Scan for the cell matching the given text and deliver its (X, Y) coordinate at center. 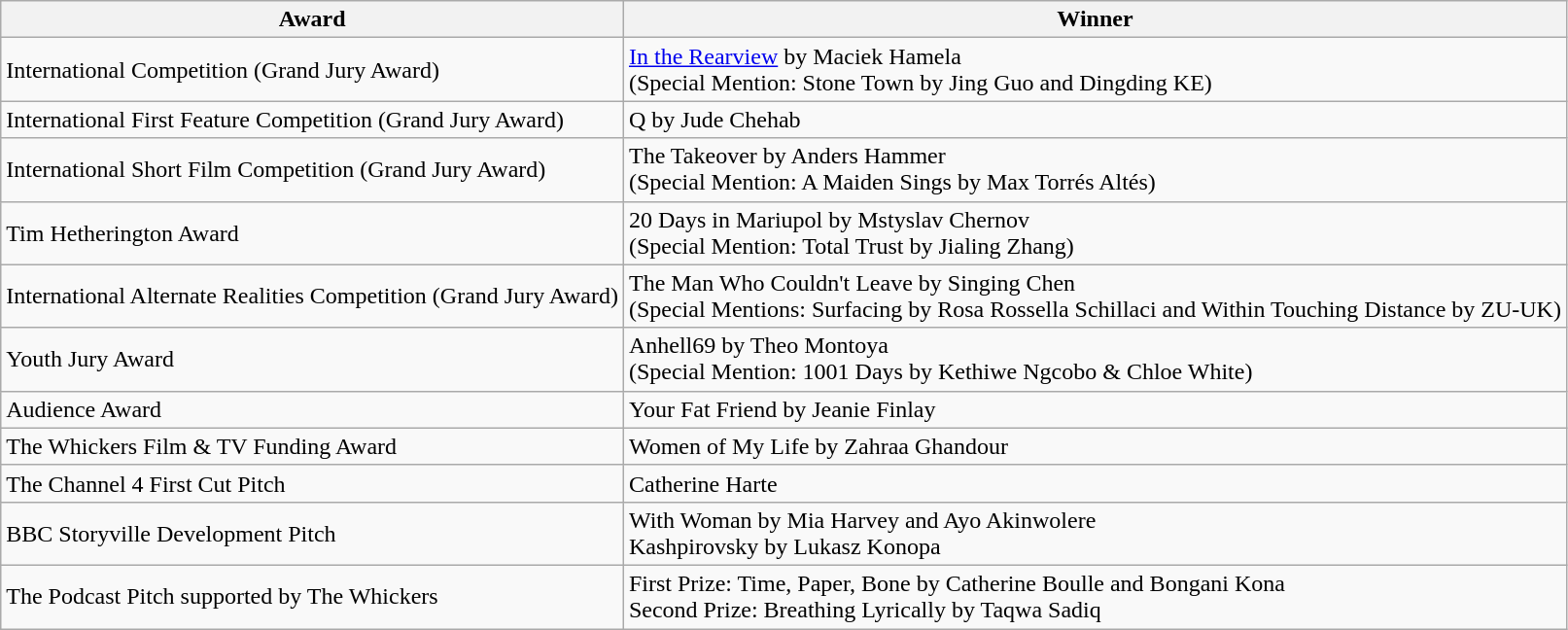
International First Feature Competition (Grand Jury Award) (313, 120)
20 Days in Mariupol by Mstyslav Chernov(Special Mention: Total Trust by Jialing Zhang) (1095, 233)
Youth Jury Award (313, 360)
First Prize: Time, Paper, Bone by Catherine Boulle and Bongani KonaSecond Prize: Breathing Lyrically by Taqwa Sadiq (1095, 597)
Audience Award (313, 409)
Catherine Harte (1095, 483)
Anhell69 by Theo Montoya(Special Mention: 1001 Days by Kethiwe Ngcobo & Chloe White) (1095, 360)
In the Rearview by Maciek Hamela(Special Mention: Stone Town by Jing Guo and Dingding KE) (1095, 70)
Your Fat Friend by Jeanie Finlay (1095, 409)
International Competition (Grand Jury Award) (313, 70)
The Takeover by Anders Hammer(Special Mention: A Maiden Sings by Max Torrés Altés) (1095, 169)
The Whickers Film & TV Funding Award (313, 446)
Award (313, 19)
Tim Hetherington Award (313, 233)
BBC Storyville Development Pitch (313, 533)
Winner (1095, 19)
The Channel 4 First Cut Pitch (313, 483)
International Alternate Realities Competition (Grand Jury Award) (313, 296)
Women of My Life by Zahraa Ghandour (1095, 446)
International Short Film Competition (Grand Jury Award) (313, 169)
The Podcast Pitch supported by The Whickers (313, 597)
Q by Jude Chehab (1095, 120)
The Man Who Couldn't Leave by Singing Chen(Special Mentions: Surfacing by Rosa Rossella Schillaci and Within Touching Distance by ZU-UK) (1095, 296)
With Woman by Mia Harvey and Ayo AkinwolereKashpirovsky by Lukasz Konopa (1095, 533)
